Find where the given text appears and provide that cell's center as (X, Y) coordinate. 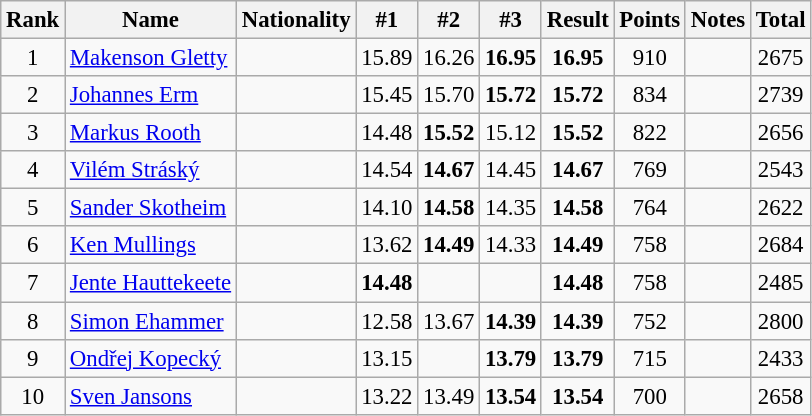
#2 (449, 20)
13.22 (387, 396)
2 (33, 95)
Simon Ehammer (151, 321)
Johannes Erm (151, 95)
13.62 (387, 245)
15.70 (449, 95)
7 (33, 283)
10 (33, 396)
8 (33, 321)
2543 (780, 170)
2433 (780, 358)
Sander Skotheim (151, 208)
Vilém Stráský (151, 170)
15.45 (387, 95)
Ken Mullings (151, 245)
15.89 (387, 58)
Name (151, 20)
14.33 (511, 245)
2658 (780, 396)
Jente Hauttekeete (151, 283)
6 (33, 245)
12.58 (387, 321)
2656 (780, 133)
Nationality (296, 20)
752 (650, 321)
910 (650, 58)
16.26 (449, 58)
2739 (780, 95)
Notes (718, 20)
715 (650, 358)
14.10 (387, 208)
2800 (780, 321)
769 (650, 170)
Ondřej Kopecký (151, 358)
Rank (33, 20)
#1 (387, 20)
4 (33, 170)
2485 (780, 283)
Result (578, 20)
Sven Jansons (151, 396)
834 (650, 95)
700 (650, 396)
2675 (780, 58)
13.49 (449, 396)
13.15 (387, 358)
Points (650, 20)
14.35 (511, 208)
13.67 (449, 321)
2684 (780, 245)
Markus Rooth (151, 133)
5 (33, 208)
2622 (780, 208)
9 (33, 358)
Makenson Gletty (151, 58)
15.12 (511, 133)
14.45 (511, 170)
822 (650, 133)
Total (780, 20)
#3 (511, 20)
3 (33, 133)
14.54 (387, 170)
764 (650, 208)
1 (33, 58)
